Identify which cell holds the provided text, then report its (X, Y) central coordinate. 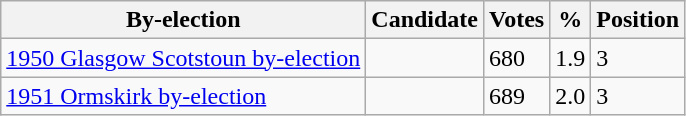
1951 Ormskirk by-election (184, 96)
689 (517, 96)
Position (638, 20)
% (570, 20)
Votes (517, 20)
1.9 (570, 58)
By-election (184, 20)
2.0 (570, 96)
680 (517, 58)
1950 Glasgow Scotstoun by-election (184, 58)
Candidate (425, 20)
